Locate the cell with the specified text and output its [X, Y] center coordinate. 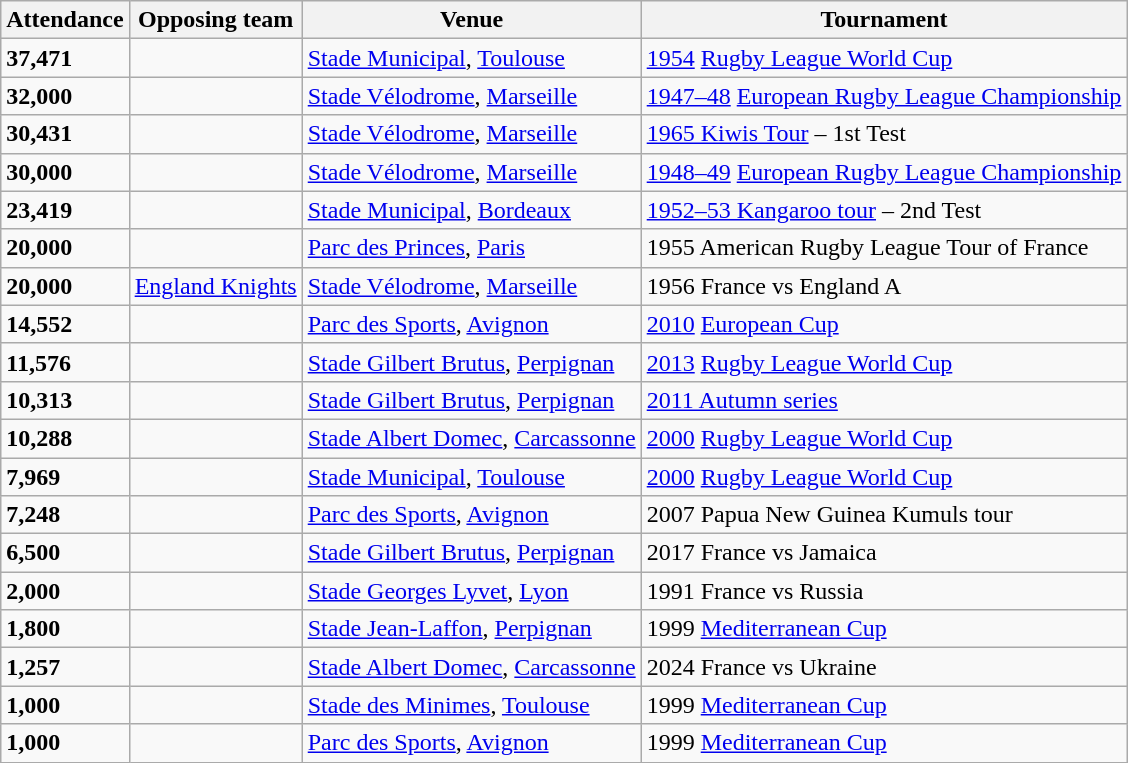
10,288 [65, 438]
30,431 [65, 134]
1955 American Rugby League Tour of France [884, 248]
2007 Papua New Guinea Kumuls tour [884, 515]
1948–49 European Rugby League Championship [884, 172]
2011 Autumn series [884, 400]
11,576 [65, 362]
1,257 [65, 667]
6,500 [65, 553]
2024 France vs Ukraine [884, 667]
Stade Georges Lyvet, Lyon [472, 591]
1952–53 Kangaroo tour – 2nd Test [884, 210]
23,419 [65, 210]
2017 France vs Jamaica [884, 553]
2013 Rugby League World Cup [884, 362]
1947–48 European Rugby League Championship [884, 96]
1956 France vs England A [884, 286]
Stade des Minimes, Toulouse [472, 705]
Venue [472, 20]
1991 France vs Russia [884, 591]
1,800 [65, 629]
Stade Municipal, Bordeaux [472, 210]
Opposing team [216, 20]
Stade Jean-Laffon, Perpignan [472, 629]
1954 Rugby League World Cup [884, 58]
Parc des Princes, Paris [472, 248]
2,000 [65, 591]
32,000 [65, 96]
7,969 [65, 477]
1965 Kiwis Tour – 1st Test [884, 134]
30,000 [65, 172]
10,313 [65, 400]
7,248 [65, 515]
2010 European Cup [884, 324]
England Knights [216, 286]
Attendance [65, 20]
Tournament [884, 20]
37,471 [65, 58]
14,552 [65, 324]
